Pinpoint the cell where the given text exists, returning its [x, y] midpoint coordinate. 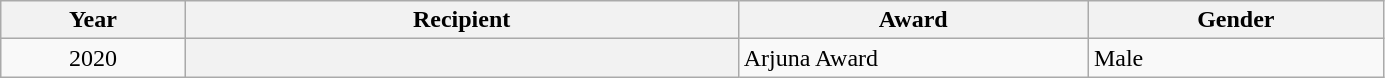
Gender [1236, 20]
Arjuna Award [913, 58]
2020 [93, 58]
Recipient [462, 20]
Year [93, 20]
Male [1236, 58]
Award [913, 20]
